Find where the given text appears and provide that cell's center as (X, Y) coordinate. 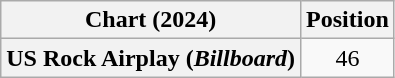
Chart (2024) (151, 20)
Position (348, 20)
US Rock Airplay (Billboard) (151, 58)
46 (348, 58)
